Extract the (x, y) coordinate from the center of the cell holding the provided text.  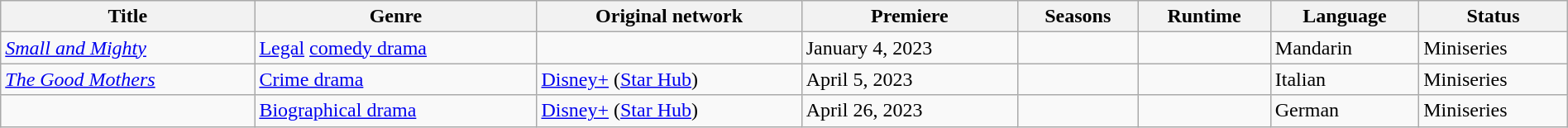
April 26, 2023 (910, 111)
Mandarin (1345, 48)
Seasons (1078, 17)
Language (1345, 17)
Status (1494, 17)
Crime drama (395, 79)
Biographical drama (395, 111)
Small and Mighty (127, 48)
Title (127, 17)
Italian (1345, 79)
Runtime (1204, 17)
Original network (669, 17)
German (1345, 111)
Premiere (910, 17)
April 5, 2023 (910, 79)
The Good Mothers (127, 79)
January 4, 2023 (910, 48)
Legal comedy drama (395, 48)
Genre (395, 17)
